For the text-containing cell, return its midpoint in (x, y) coordinate format. 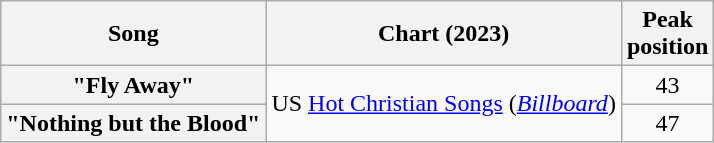
"Nothing but the Blood" (134, 123)
"Fly Away" (134, 85)
US Hot Christian Songs (Billboard) (444, 104)
47 (667, 123)
Peakposition (667, 34)
Chart (2023) (444, 34)
Song (134, 34)
43 (667, 85)
